Determine the [x, y] coordinate at the center of the cell enclosing the given text.  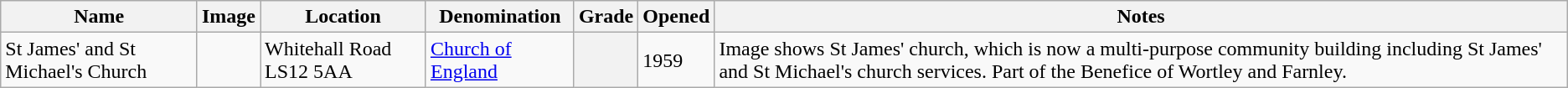
1959 [677, 60]
Whitehall Road LS12 5AA [343, 60]
St James' and St Michael's Church [99, 60]
Image [228, 17]
Name [99, 17]
Denomination [499, 17]
Notes [1141, 17]
Opened [677, 17]
Grade [606, 17]
Church of England [499, 60]
Location [343, 17]
